Detect which cell encompasses the target text, then output its [x, y] center coordinate. 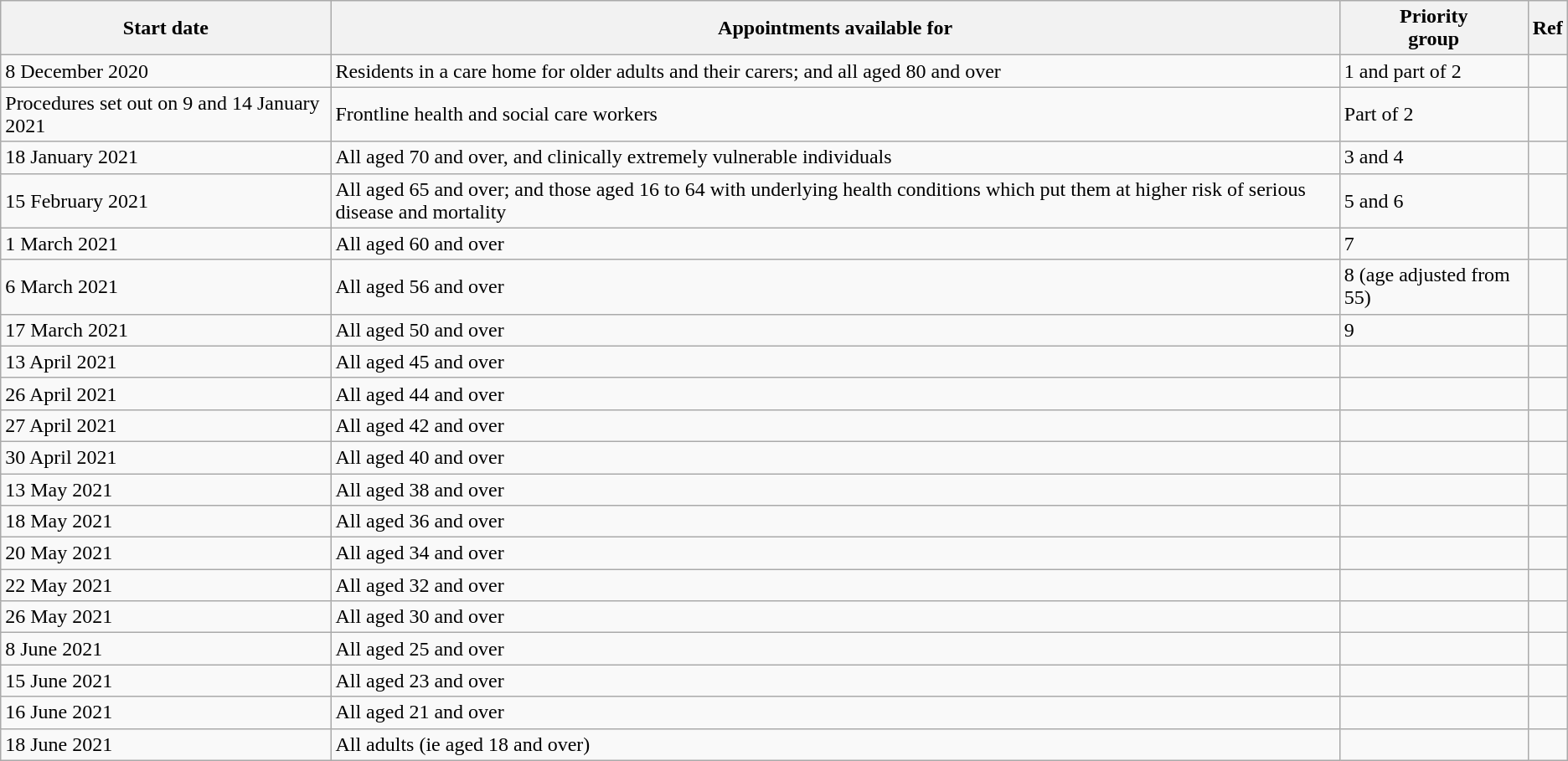
Ref [1548, 28]
9 [1434, 330]
8 June 2021 [166, 649]
Residents in a care home for older adults and their carers; and all aged 80 and over [835, 71]
Appointments available for [835, 28]
20 May 2021 [166, 553]
17 March 2021 [166, 330]
15 February 2021 [166, 201]
All aged 65 and over; and those aged 16 to 64 with underlying health conditions which put them at higher risk of serious disease and mortality [835, 201]
Start date [166, 28]
All aged 45 and over [835, 362]
18 May 2021 [166, 522]
18 June 2021 [166, 744]
All aged 25 and over [835, 649]
27 April 2021 [166, 425]
All aged 40 and over [835, 457]
All aged 30 and over [835, 617]
3 and 4 [1434, 157]
All aged 60 and over [835, 244]
All aged 70 and over, and clinically extremely vulnerable individuals [835, 157]
All aged 38 and over [835, 490]
All aged 50 and over [835, 330]
18 January 2021 [166, 157]
1 March 2021 [166, 244]
8 December 2020 [166, 71]
All aged 32 and over [835, 585]
All adults (ie aged 18 and over) [835, 744]
All aged 23 and over [835, 681]
7 [1434, 244]
All aged 21 and over [835, 712]
26 April 2021 [166, 393]
30 April 2021 [166, 457]
1 and part of 2 [1434, 71]
13 May 2021 [166, 490]
5 and 6 [1434, 201]
15 June 2021 [166, 681]
Frontline health and social care workers [835, 114]
All aged 36 and over [835, 522]
Part of 2 [1434, 114]
6 March 2021 [166, 286]
26 May 2021 [166, 617]
All aged 56 and over [835, 286]
All aged 44 and over [835, 393]
All aged 42 and over [835, 425]
16 June 2021 [166, 712]
Procedures set out on 9 and 14 January 2021 [166, 114]
8 (age adjusted from 55) [1434, 286]
All aged 34 and over [835, 553]
22 May 2021 [166, 585]
Prioritygroup [1434, 28]
13 April 2021 [166, 362]
